Search for the cell housing the specified text and yield its (x, y) center coordinate. 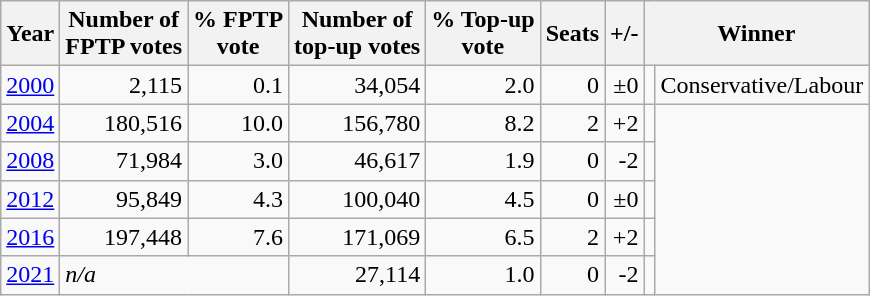
6.5 (483, 237)
7.6 (238, 237)
% Top-upvote (483, 34)
3.0 (238, 161)
71,984 (124, 161)
n/a (174, 275)
1.0 (483, 275)
171,069 (358, 237)
46,617 (358, 161)
100,040 (358, 199)
2004 (30, 123)
2000 (30, 85)
197,448 (124, 237)
10.0 (238, 123)
% FPTPvote (238, 34)
Winner (756, 34)
Seats (572, 34)
95,849 (124, 199)
27,114 (358, 275)
Conservative/Labour (762, 85)
2,115 (124, 85)
1.9 (483, 161)
4.5 (483, 199)
2021 (30, 275)
4.3 (238, 199)
34,054 (358, 85)
2012 (30, 199)
0.1 (238, 85)
Year (30, 34)
Number ofFPTP votes (124, 34)
2008 (30, 161)
8.2 (483, 123)
+/- (624, 34)
Number oftop-up votes (358, 34)
180,516 (124, 123)
2016 (30, 237)
156,780 (358, 123)
2.0 (483, 85)
